Pinpoint the cell where the given text exists, returning its (X, Y) midpoint coordinate. 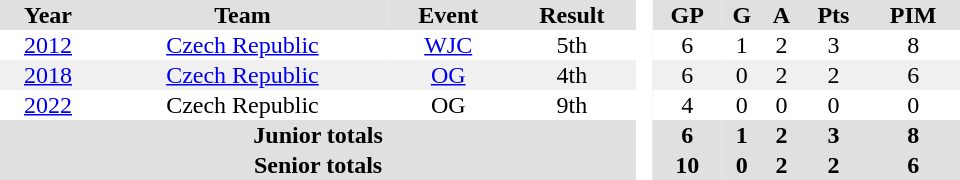
9th (572, 105)
4 (687, 105)
Result (572, 15)
A (781, 15)
GP (687, 15)
Senior totals (318, 165)
Junior totals (318, 135)
PIM (913, 15)
Team (242, 15)
5th (572, 45)
10 (687, 165)
Year (48, 15)
2012 (48, 45)
Event (448, 15)
G (742, 15)
Pts (834, 15)
4th (572, 75)
WJC (448, 45)
2022 (48, 105)
2018 (48, 75)
